Provide the [X, Y] coordinate of the cell's center where the given text is located.  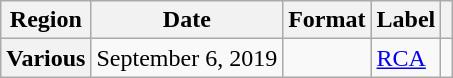
Format [327, 20]
Various [46, 58]
Region [46, 20]
RCA [406, 58]
September 6, 2019 [187, 58]
Label [406, 20]
Date [187, 20]
